Detect which cell encompasses the target text, then output its (x, y) center coordinate. 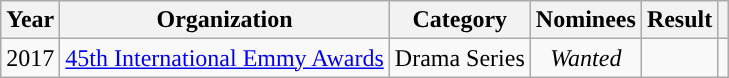
Wanted (586, 58)
Result (679, 20)
2017 (30, 58)
Year (30, 20)
Nominees (586, 20)
Category (460, 20)
45th International Emmy Awards (224, 58)
Organization (224, 20)
Drama Series (460, 58)
